From the cell containing the given text, extract its center point as (X, Y) coordinate. 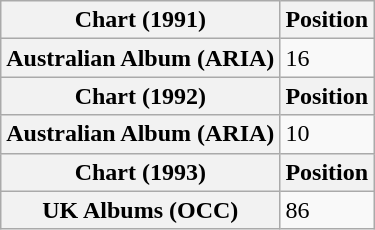
Chart (1993) (140, 172)
16 (327, 58)
10 (327, 134)
UK Albums (OCC) (140, 210)
Chart (1991) (140, 20)
Chart (1992) (140, 96)
86 (327, 210)
